Scan for the cell matching the given text and deliver its [x, y] coordinate at center. 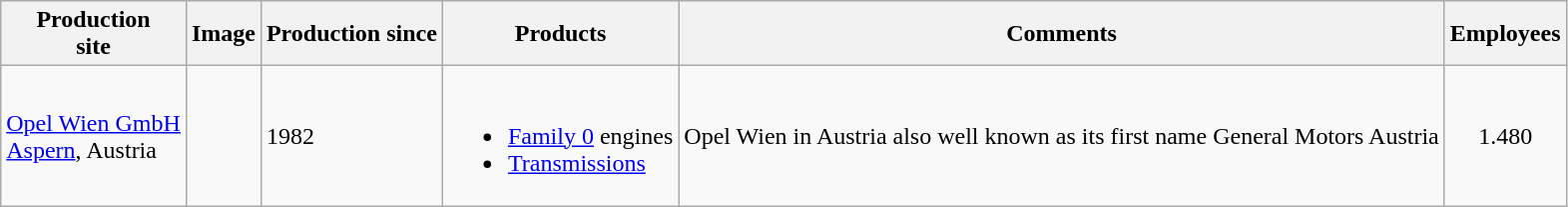
1.480 [1505, 136]
1982 [351, 136]
Family 0 enginesTransmissions [560, 136]
Employees [1505, 34]
Comments [1062, 34]
Opel Wien GmbHAspern, Austria [94, 136]
Products [560, 34]
Image [224, 34]
Productionsite [94, 34]
Opel Wien in Austria also well known as its first name General Motors Austria [1062, 136]
Production since [351, 34]
